Extract the [x, y] coordinate from the center of the cell holding the provided text.  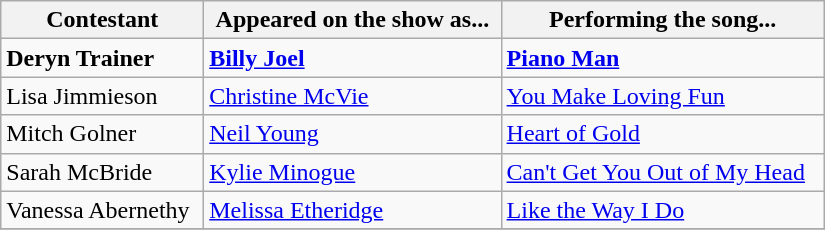
Christine McVie [352, 96]
Can't Get You Out of My Head [662, 172]
Mitch Golner [102, 134]
Vanessa Abernethy [102, 210]
Piano Man [662, 58]
Billy Joel [352, 58]
Like the Way I Do [662, 210]
Kylie Minogue [352, 172]
You Make Loving Fun [662, 96]
Deryn Trainer [102, 58]
Appeared on the show as... [352, 20]
Melissa Etheridge [352, 210]
Contestant [102, 20]
Neil Young [352, 134]
Heart of Gold [662, 134]
Performing the song... [662, 20]
Lisa Jimmieson [102, 96]
Sarah McBride [102, 172]
